Return the (X, Y) coordinate for the center point of the cell that contains the specified text.  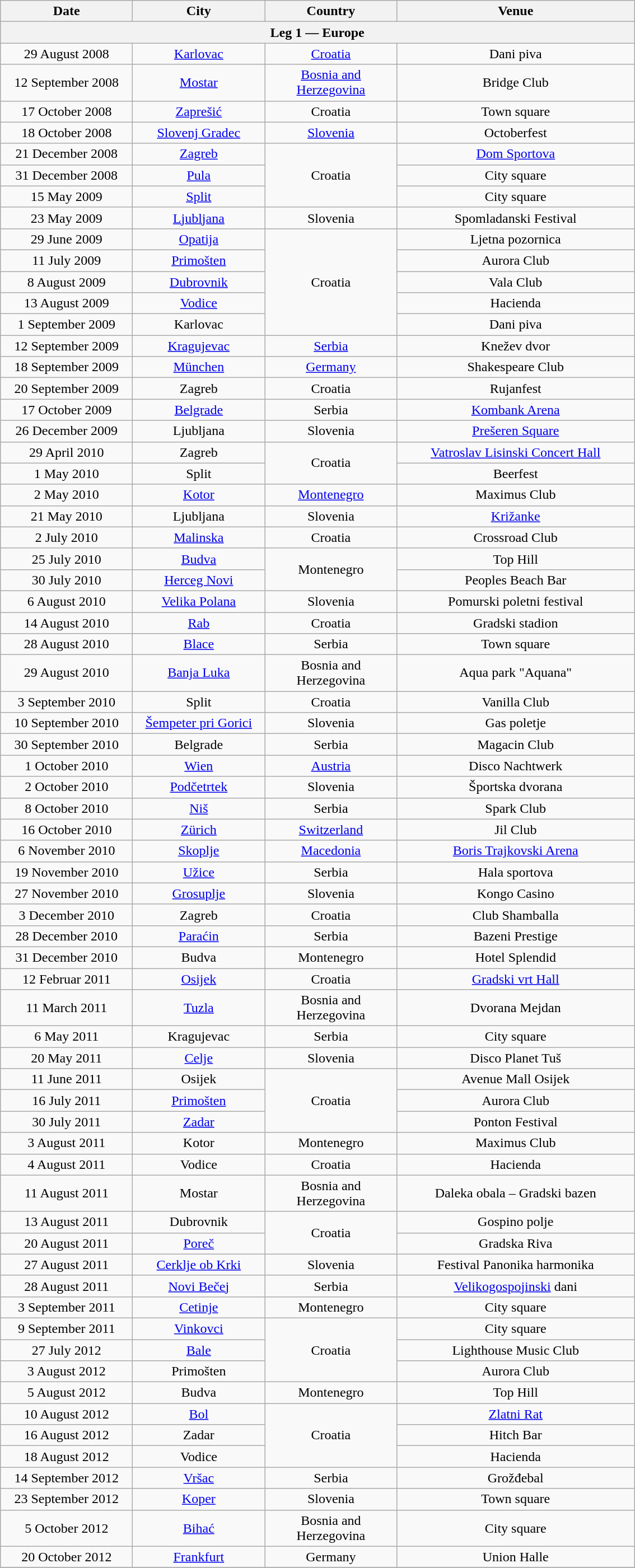
30 July 2011 (67, 1122)
Rab (199, 623)
Ponton Festival (516, 1122)
21 May 2010 (67, 516)
Vala Club (516, 282)
Cetinje (199, 1307)
20 August 2011 (67, 1243)
Celje (199, 1058)
Bihać (199, 1528)
Poreč (199, 1243)
Boris Trajkovski Arena (516, 851)
Beerfest (516, 474)
Spomladanski Festival (516, 218)
Šempeter pri Gorici (199, 723)
Grosuplje (199, 893)
Macedonia (331, 851)
Vršac (199, 1478)
16 October 2010 (67, 830)
11 June 2011 (67, 1079)
Grožđebal (516, 1478)
Aqua park "Aquana" (516, 673)
Križanke (516, 516)
13 August 2011 (67, 1222)
Shakespeare Club (516, 367)
Cerklje ob Krki (199, 1265)
11 August 2011 (67, 1193)
29 August 2008 (67, 54)
München (199, 367)
Herceg Novi (199, 580)
Novi Bečej (199, 1286)
Daleka obala – Gradski bazen (516, 1193)
5 August 2012 (67, 1393)
17 October 2009 (67, 410)
27 August 2011 (67, 1265)
29 June 2009 (67, 239)
29 April 2010 (67, 452)
16 August 2012 (67, 1435)
Slovenj Gradec (199, 133)
11 July 2009 (67, 260)
Zlatni Rat (516, 1414)
Union Halle (516, 1557)
City (199, 11)
Festival Panonika harmonika (516, 1265)
12 September 2008 (67, 83)
Country (331, 11)
Lighthouse Music Club (516, 1350)
28 August 2011 (67, 1286)
Užice (199, 872)
Switzerland (331, 830)
Peoples Beach Bar (516, 580)
20 September 2009 (67, 389)
Podčetrtek (199, 787)
28 December 2010 (67, 936)
Hotel Splendid (516, 957)
23 September 2012 (67, 1499)
12 Februar 2011 (67, 979)
8 October 2010 (67, 808)
Knežev dvor (516, 346)
Austria (331, 766)
Wien (199, 766)
3 August 2011 (67, 1143)
1 October 2010 (67, 766)
18 October 2008 (67, 133)
Ljetna pozornica (516, 239)
Bridge Club (516, 83)
2 May 2010 (67, 495)
10 August 2012 (67, 1414)
Dvorana Mejdan (516, 1008)
Niš (199, 808)
27 November 2010 (67, 893)
Pomurski poletni festival (516, 601)
6 November 2010 (67, 851)
Kombank Arena (516, 410)
Velikogospojinski dani (516, 1286)
6 May 2011 (67, 1037)
6 August 2010 (67, 601)
Rujanfest (516, 389)
Disco Planet Tuš (516, 1058)
Bale (199, 1350)
3 September 2011 (67, 1307)
Hala sportova (516, 872)
28 August 2010 (67, 644)
Vatroslav Lisinski Concert Hall (516, 452)
Avenue Mall Osijek (516, 1079)
18 September 2009 (67, 367)
23 May 2009 (67, 218)
Zürich (199, 830)
26 December 2009 (67, 431)
Club Shamballa (516, 915)
Date (67, 11)
3 December 2010 (67, 915)
18 August 2012 (67, 1457)
29 August 2010 (67, 673)
14 September 2012 (67, 1478)
Zaprešić (199, 111)
Gradski stadion (516, 623)
Bol (199, 1414)
Disco Nachtwerk (516, 766)
17 October 2008 (67, 111)
1 May 2010 (67, 474)
5 October 2012 (67, 1528)
Paraćin (199, 936)
2 October 2010 (67, 787)
Crossroad Club (516, 537)
Gradski vrt Hall (516, 979)
30 September 2010 (67, 745)
9 September 2011 (67, 1328)
Blace (199, 644)
12 September 2009 (67, 346)
Tuzla (199, 1008)
Gospino polje (516, 1222)
Gradska Riva (516, 1243)
Pula (199, 175)
2 July 2010 (67, 537)
Leg 1 — Europe (317, 32)
Bazeni Prestige (516, 936)
Hitch Bar (516, 1435)
Gas poletje (516, 723)
Vanilla Club (516, 702)
Jil Club (516, 830)
Magacin Club (516, 745)
21 December 2008 (67, 154)
16 July 2011 (67, 1101)
Vinkovci (199, 1328)
Spark Club (516, 808)
31 December 2008 (67, 175)
1 September 2009 (67, 325)
10 September 2010 (67, 723)
Skoplje (199, 851)
Prešeren Square (516, 431)
Dom Sportova (516, 154)
Venue (516, 11)
Opatija (199, 239)
8 August 2009 (67, 282)
30 July 2010 (67, 580)
Banja Luka (199, 673)
20 October 2012 (67, 1557)
13 August 2009 (67, 303)
Malinska (199, 537)
3 September 2010 (67, 702)
27 July 2012 (67, 1350)
Športska dvorana (516, 787)
Velika Polana (199, 601)
20 May 2011 (67, 1058)
Frankfurt (199, 1557)
25 July 2010 (67, 559)
Kongo Casino (516, 893)
Koper (199, 1499)
14 August 2010 (67, 623)
15 May 2009 (67, 196)
11 March 2011 (67, 1008)
3 August 2012 (67, 1372)
19 November 2010 (67, 872)
31 December 2010 (67, 957)
4 August 2011 (67, 1164)
Octoberfest (516, 133)
